Detect which cell encompasses the target text, then output its (x, y) center coordinate. 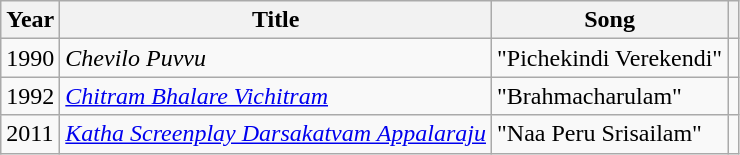
"Pichekindi Verekendi" (610, 58)
"Brahmacharulam" (610, 96)
"Naa Peru Srisailam" (610, 134)
Chitram Bhalare Vichitram (276, 96)
Year (30, 20)
1992 (30, 96)
Chevilo Puvvu (276, 58)
Katha Screenplay Darsakatvam Appalaraju (276, 134)
Song (610, 20)
Title (276, 20)
2011 (30, 134)
1990 (30, 58)
